Provide the [X, Y] coordinate of the cell's center where the given text is located.  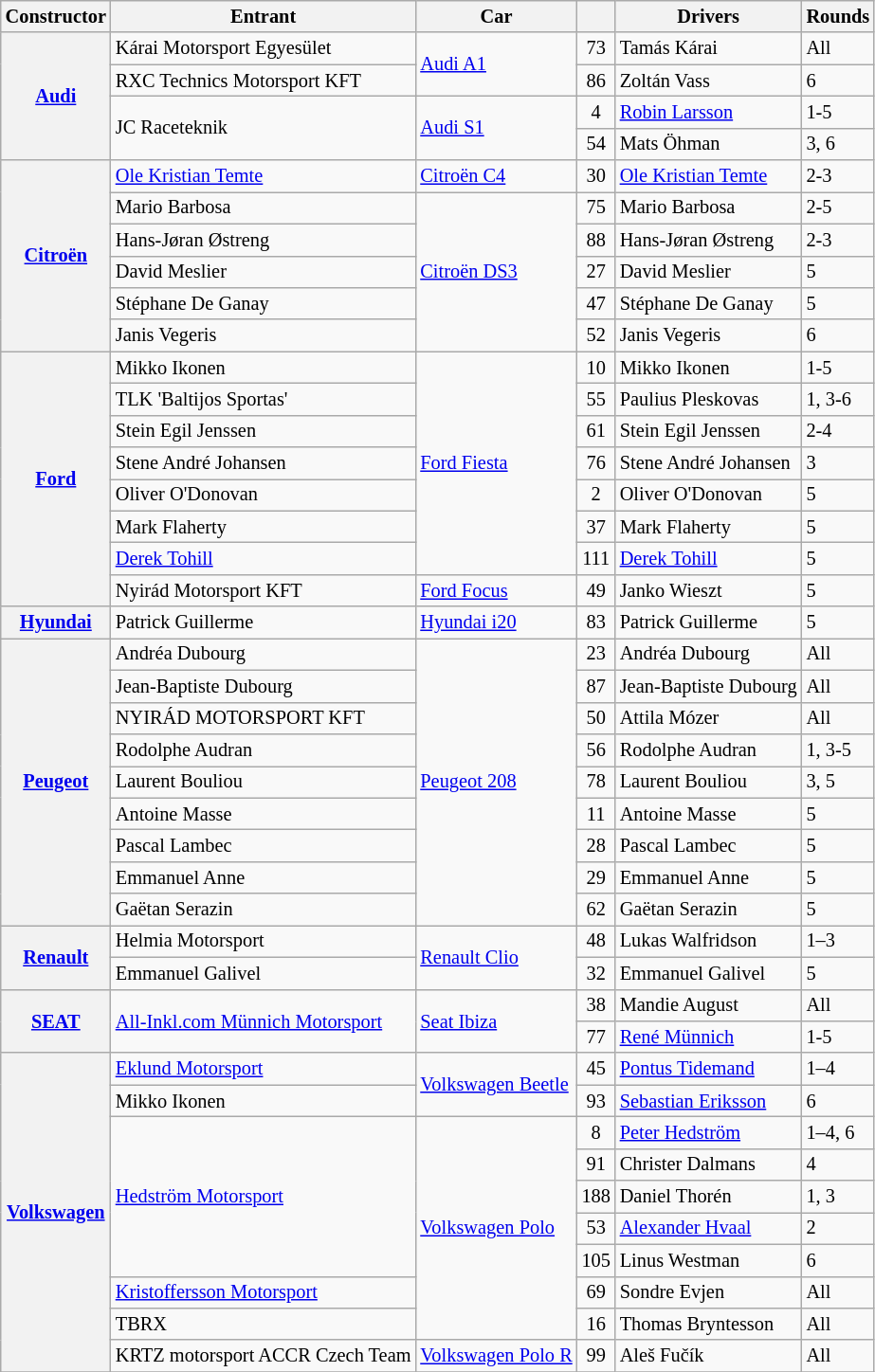
Nyirád Motorsport KFT [264, 590]
All-Inkl.com Münnich Motorsport [264, 1021]
45 [596, 1069]
JC Raceteknik [264, 127]
11 [596, 814]
1, 3 [838, 1197]
SEAT [56, 1021]
83 [596, 623]
Alexander Hvaal [709, 1228]
Volkswagen Polo [496, 1228]
Sondre Evjen [709, 1292]
Mats Öhman [709, 144]
Entrant [264, 16]
32 [596, 973]
Car [496, 16]
1–4, 6 [838, 1132]
TBRX [264, 1324]
111 [596, 558]
87 [596, 686]
49 [596, 590]
Sebastian Eriksson [709, 1101]
Kárai Motorsport Egyesület [264, 48]
Renault [56, 957]
Linus Westman [709, 1260]
Kristoffersson Motorsport [264, 1292]
78 [596, 782]
Christer Dalmans [709, 1164]
Volkswagen Polo R [496, 1356]
16 [596, 1324]
52 [596, 335]
99 [596, 1356]
NYIRÁD MOTORSPORT KFT [264, 718]
48 [596, 941]
Audi S1 [496, 127]
Citroën [56, 256]
37 [596, 527]
René Münnich [709, 1037]
Rounds [838, 16]
Audi A1 [496, 64]
55 [596, 399]
Ford Fiesta [496, 463]
93 [596, 1101]
Lukas Walfridson [709, 941]
8 [596, 1132]
Tamás Kárai [709, 48]
Pontus Tidemand [709, 1069]
23 [596, 654]
75 [596, 208]
3 [838, 463]
Ford Focus [496, 590]
Citroën DS3 [496, 271]
Daniel Thorén [709, 1197]
53 [596, 1228]
Aleš Fučík [709, 1356]
73 [596, 48]
28 [596, 845]
1, 3-6 [838, 399]
Ford [56, 479]
47 [596, 303]
Eklund Motorsport [264, 1069]
Hyundai i20 [496, 623]
38 [596, 1005]
1–3 [838, 941]
2-4 [838, 431]
69 [596, 1292]
Hedström Motorsport [264, 1196]
Peter Hedström [709, 1132]
29 [596, 877]
77 [596, 1037]
54 [596, 144]
Mandie August [709, 1005]
3, 6 [838, 144]
Constructor [56, 16]
61 [596, 431]
RXC Technics Motorsport KFT [264, 81]
Helmia Motorsport [264, 941]
Volkswagen Beetle [496, 1084]
Audi [56, 97]
30 [596, 176]
Citroën C4 [496, 176]
Peugeot 208 [496, 781]
Seat Ibiza [496, 1021]
62 [596, 910]
188 [596, 1197]
27 [596, 272]
Hyundai [56, 623]
76 [596, 463]
1–4 [838, 1069]
Robin Larsson [709, 112]
Peugeot [56, 781]
TLK 'Baltijos Sportas' [264, 399]
Thomas Bryntesson [709, 1324]
Janko Wieszt [709, 590]
10 [596, 368]
Attila Mózer [709, 718]
Drivers [709, 16]
105 [596, 1260]
Volkswagen [56, 1213]
Renault Clio [496, 957]
1, 3-5 [838, 749]
Paulius Pleskovas [709, 399]
2-5 [838, 208]
KRTZ motorsport ACCR Czech Team [264, 1356]
56 [596, 749]
91 [596, 1164]
88 [596, 240]
3, 5 [838, 782]
Zoltán Vass [709, 81]
50 [596, 718]
86 [596, 81]
